Pinpoint the cell where the given text exists, returning its [x, y] midpoint coordinate. 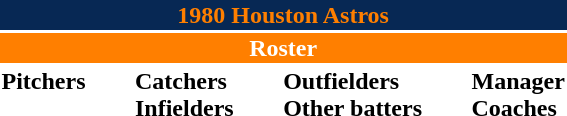
Roster [283, 48]
1980 Houston Astros [283, 15]
